Identify which cell holds the provided text, then report its (x, y) central coordinate. 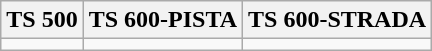
TS 500 (42, 20)
TS 600-PISTA (162, 20)
TS 600-STRADA (338, 20)
